Scan for the cell matching the given text and deliver its (x, y) coordinate at center. 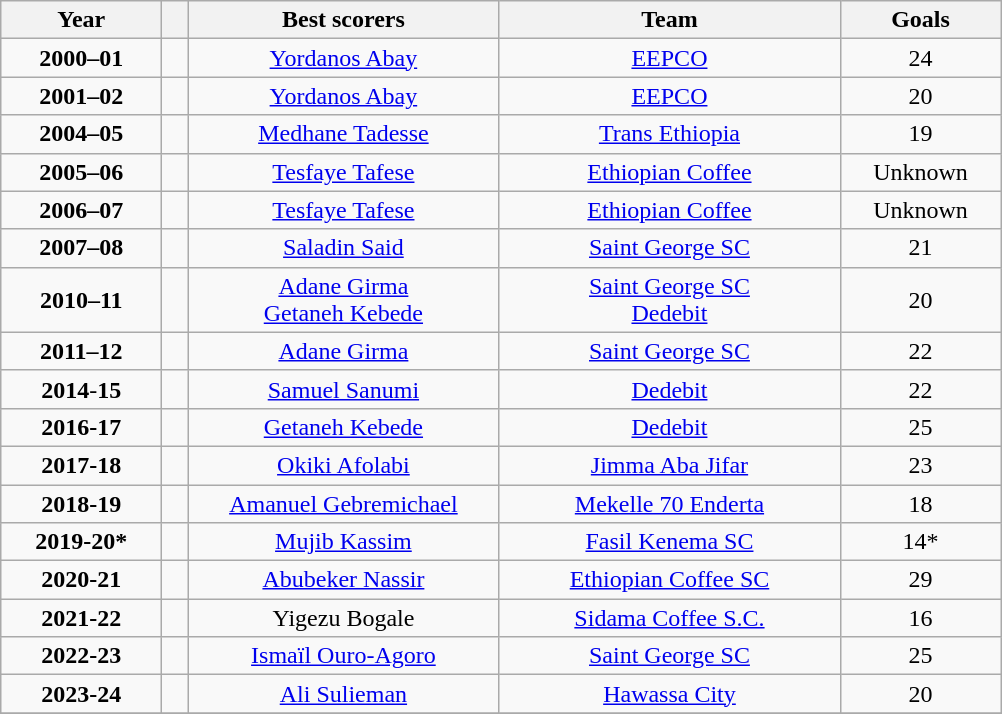
2000–01 (82, 58)
2010–11 (82, 300)
Getaneh Kebede (344, 427)
Trans Ethiopia (670, 134)
Fasil Kenema SC (670, 542)
2021-22 (82, 618)
Sidama Coffee S.C. (670, 618)
Saladin Said (344, 248)
2006–07 (82, 210)
Samuel Sanumi (344, 389)
2014-15 (82, 389)
2019-20* (82, 542)
2001–02 (82, 96)
21 (920, 248)
Best scorers (344, 20)
Medhane Tadesse (344, 134)
Jimma Aba Jifar (670, 465)
2020-21 (82, 580)
Abubeker Nassir (344, 580)
2005–06 (82, 172)
2022-23 (82, 656)
Ethiopian Coffee SC (670, 580)
24 (920, 58)
2016-17 (82, 427)
Saint George SC Dedebit (670, 300)
18 (920, 503)
Ismaïl Ouro-Agoro (344, 656)
Hawassa City (670, 694)
14* (920, 542)
29 (920, 580)
Ali Sulieman (344, 694)
Team (670, 20)
Mujib Kassim (344, 542)
2018-19 (82, 503)
2007–08 (82, 248)
Mekelle 70 Enderta (670, 503)
Yigezu Bogale (344, 618)
2004–05 (82, 134)
2023-24 (82, 694)
Amanuel Gebremichael (344, 503)
Okiki Afolabi (344, 465)
16 (920, 618)
Goals (920, 20)
2017-18 (82, 465)
Year (82, 20)
23 (920, 465)
2011–12 (82, 351)
Adane Girma (344, 351)
Adane Girma Getaneh Kebede (344, 300)
19 (920, 134)
